Extract the [X, Y] coordinate from the center of the cell holding the provided text.  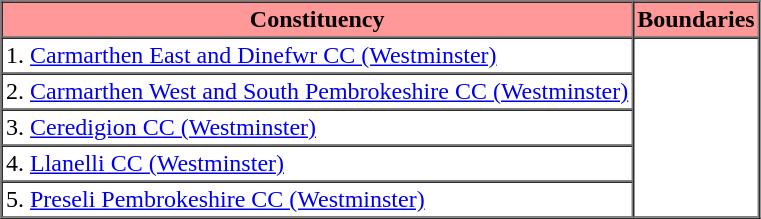
3. Ceredigion CC (Westminster) [318, 128]
2. Carmarthen West and South Pembrokeshire CC (Westminster) [318, 92]
5. Preseli Pembrokeshire CC (Westminster) [318, 200]
1. Carmarthen East and Dinefwr CC (Westminster) [318, 56]
Boundaries [696, 20]
Constituency [318, 20]
4. Llanelli CC (Westminster) [318, 164]
